Determine the [x, y] coordinate at the center of the cell enclosing the given text.  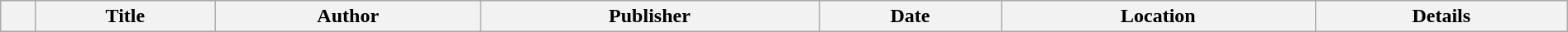
Details [1441, 16]
Date [910, 16]
Author [348, 16]
Publisher [650, 16]
Location [1159, 16]
Title [126, 16]
